Provide the (x, y) coordinate of the cell's center where the given text is located.  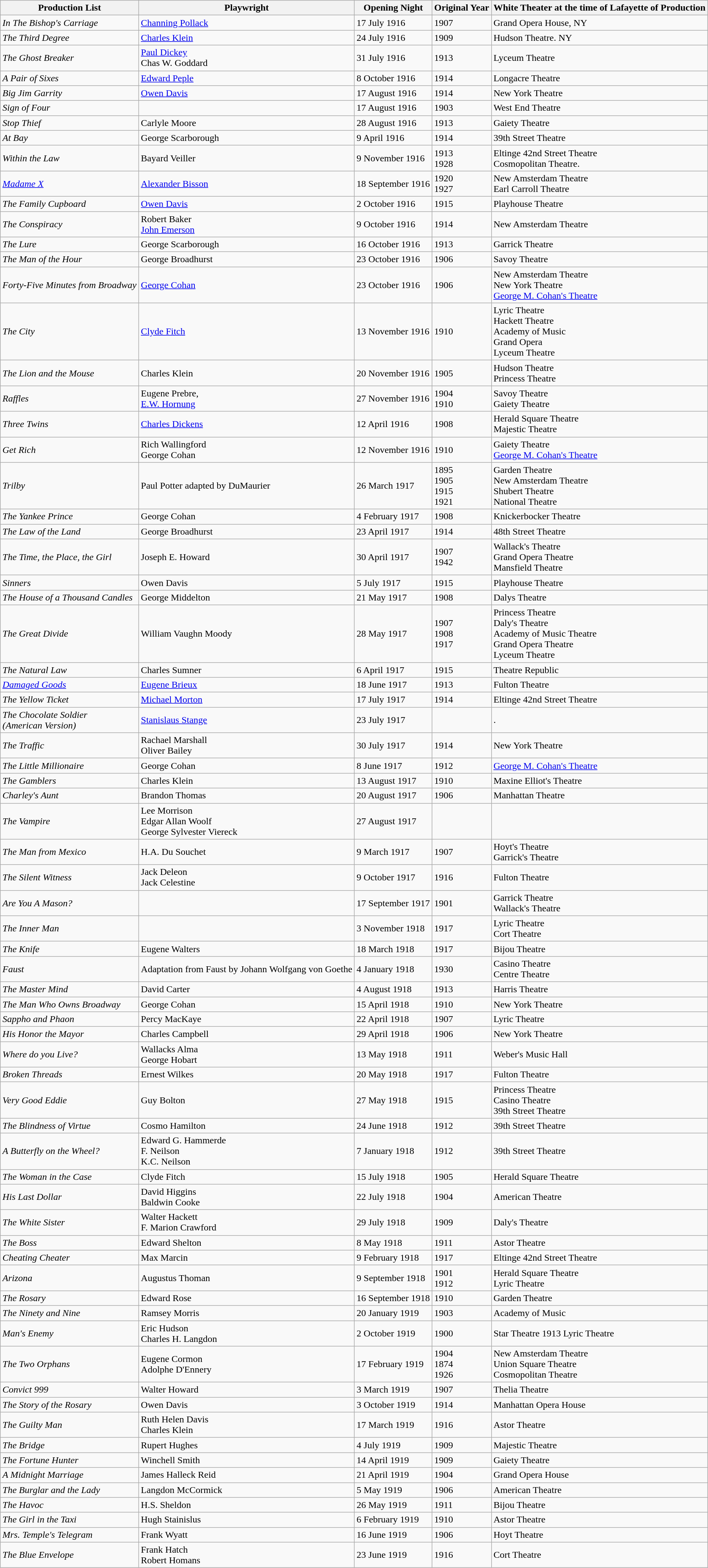
27 November 1916 (393, 399)
Savoy Theatre (599, 259)
The Man Who Owns Broadway (70, 1004)
20 November 1916 (393, 373)
Where do you Live? (70, 1054)
12 April 1916 (393, 424)
8 May 1918 (393, 1243)
New Amsterdam TheatreUnion Square TheatreCosmopolitan Theatre (599, 1364)
Jack DeleonJack Celestine (247, 878)
5 May 1919 (393, 1490)
Lyric TheatreCort Theatre (599, 929)
The Traffic (70, 746)
Edward Peple (247, 78)
The Third Degree (70, 38)
13 November 1916 (393, 332)
48th Street Theatre (599, 531)
9 September 1918 (393, 1278)
Herald Square TheatreLyric Theatre (599, 1278)
Hudson Theatre. NY (599, 38)
Man's Enemy (70, 1333)
Michael Morton (247, 700)
New Amsterdam TheatreEarl Carroll Theatre (599, 184)
Weber's Music Hall (599, 1054)
3 October 1919 (393, 1405)
29 July 1918 (393, 1222)
Original Year (462, 8)
Gaiety TheatreGeorge M. Cohan's Theatre (599, 450)
Harris Theatre (599, 989)
Charles Campbell (247, 1034)
17 July 1917 (393, 700)
The Boss (70, 1243)
The Knife (70, 949)
Three Twins (70, 424)
The Ghost Breaker (70, 58)
H.A. Du Souchet (247, 852)
30 April 1917 (393, 557)
Lee MorrisonEdgar Allan WoolfGeorge Sylvester Viereck (247, 821)
9 March 1917 (393, 852)
15 April 1918 (393, 1004)
The Little Millionaire (70, 766)
The Guilty Man (70, 1425)
Carlyle Moore (247, 123)
Hoyt Theatre (599, 1535)
Maxine Elliot's Theatre (599, 781)
Daly's Theatre (599, 1222)
Eugene Walters (247, 949)
The Gamblers (70, 781)
20 January 1919 (393, 1313)
Robert BakerJohn Emerson (247, 224)
Hoyt's TheatreGarrick's Theatre (599, 852)
Wallacks AlmaGeorge Hobart (247, 1054)
Hugh Stainislus (247, 1520)
16 June 1919 (393, 1535)
Charles Sumner (247, 670)
The Great Divide (70, 633)
The Story of the Rosary (70, 1405)
The Inner Man (70, 929)
31 July 1916 (393, 58)
Sign of Four (70, 108)
Walter HackettF. Marion Crawford (247, 1222)
3 March 1919 (393, 1390)
The Yankee Prince (70, 517)
1930 (462, 969)
20 August 1917 (393, 796)
The Chocolate Soldier(American Version) (70, 720)
Cosmo Hamilton (247, 1126)
Stop Thief (70, 123)
A Butterfly on the Wheel? (70, 1151)
New Amsterdam Theatre (599, 224)
Dalys Theatre (599, 597)
Frank Wyatt (247, 1535)
4 January 1918 (393, 969)
23 April 1917 (393, 531)
The Two Orphans (70, 1364)
1900 (462, 1333)
23 June 1919 (393, 1555)
27 May 1918 (393, 1100)
The Havoc (70, 1505)
Playwright (247, 8)
17 February 1919 (393, 1364)
16 September 1918 (393, 1298)
The Blue Envelope (70, 1555)
2 October 1916 (393, 204)
190418741926 (462, 1364)
15 July 1918 (393, 1177)
2 October 1919 (393, 1333)
Grand Opera House (599, 1475)
Eugene Prebre,E.W. Hornung (247, 399)
White Theater at the time of Lafayette of Production (599, 8)
New Amsterdam TheatreNew York TheatreGeorge M. Cohan's Theatre (599, 285)
The Time, the Place, the Girl (70, 557)
14 April 1919 (393, 1460)
A Midnight Marriage (70, 1475)
4 July 1919 (393, 1445)
Lyric TheatreHackett TheatreAcademy of MusicGrand OperaLyceum Theatre (599, 332)
28 May 1917 (393, 633)
Hudson TheatrePrincess Theatre (599, 373)
19131928 (462, 158)
The Vampire (70, 821)
West End Theatre (599, 108)
Sappho and Phaon (70, 1019)
4 August 1918 (393, 989)
Adaptation from Faust by Johann Wolfgang von Goethe (247, 969)
Rupert Hughes (247, 1445)
In The Bishop's Carriage (70, 23)
Garden TheatreNew Amsterdam TheatreShubert TheatreNational Theatre (599, 486)
Eric HudsonCharles H. Langdon (247, 1333)
Edward G. HammerdeF. NeilsonK.C. Neilson (247, 1151)
Langdon McCormick (247, 1490)
The Bridge (70, 1445)
21 May 1917 (393, 597)
Forty-Five Minutes from Broadway (70, 285)
Ruth Helen DavisCharles Klein (247, 1425)
The Man of the Hour (70, 259)
24 July 1916 (393, 38)
Brandon Thomas (247, 796)
The Yellow Ticket (70, 700)
7 January 1918 (393, 1151)
Garrick TheatreWallack's Theatre (599, 903)
The Woman in the Case (70, 1177)
Manhattan Opera House (599, 1405)
Rich WallingfordGeorge Cohan (247, 450)
Cort Theatre (599, 1555)
19201927 (462, 184)
The Silent Witness (70, 878)
Paul Potter adapted by DuMaurier (247, 486)
19041910 (462, 399)
Longacre Theatre (599, 78)
George M. Cohan's Theatre (599, 766)
The Burglar and the Lady (70, 1490)
Charles Dickens (247, 424)
1901 (462, 903)
Max Marcin (247, 1258)
Lyric Theatre (599, 1019)
26 March 1917 (393, 486)
Wallack's TheatreGrand Opera TheatreMansfield Theatre (599, 557)
Majestic Theatre (599, 1445)
. (599, 720)
Herald Square TheatreMajestic Theatre (599, 424)
The Man from Mexico (70, 852)
The Conspiracy (70, 224)
18 June 1917 (393, 685)
Bayard Veiller (247, 158)
22 July 1918 (393, 1197)
His Last Dollar (70, 1197)
Within the Law (70, 158)
The Rosary (70, 1298)
Guy Bolton (247, 1100)
18 September 1916 (393, 184)
Casino TheatreCentre Theatre (599, 969)
Ernest Wilkes (247, 1075)
9 April 1916 (393, 138)
David Carter (247, 989)
The Master Mind (70, 989)
Thelia Theatre (599, 1390)
Very Good Eddie (70, 1100)
Rachael MarshallOliver Bailey (247, 746)
Damaged Goods (70, 685)
30 July 1917 (393, 746)
Frank HatchRobert Homans (247, 1555)
1895190519151921 (462, 486)
3 November 1918 (393, 929)
The Lure (70, 245)
Raffles (70, 399)
17 March 1919 (393, 1425)
Big Jim Garrity (70, 93)
H.S. Sheldon (247, 1505)
13 May 1918 (393, 1054)
Convict 999 (70, 1390)
Winchell Smith (247, 1460)
5 July 1917 (393, 582)
18 March 1918 (393, 949)
Stanislaus Stange (247, 720)
6 April 1917 (393, 670)
Trilby (70, 486)
24 June 1918 (393, 1126)
The Family Cupboard (70, 204)
The Lion and the Mouse (70, 373)
4 February 1917 (393, 517)
Edward Rose (247, 1298)
Lyceum Theatre (599, 58)
17 September 1917 (393, 903)
Percy MacKaye (247, 1019)
The House of a Thousand Candles (70, 597)
20 May 1918 (393, 1075)
Joseph E. Howard (247, 557)
Eltinge 42nd Street TheatreCosmopolitan Theatre. (599, 158)
The Natural Law (70, 670)
Broken Threads (70, 1075)
Edward Shelton (247, 1243)
Eugene Brieux (247, 685)
Academy of Music (599, 1313)
9 February 1918 (393, 1258)
Garrick Theatre (599, 245)
23 July 1917 (393, 720)
Ramsey Morris (247, 1313)
Walter Howard (247, 1390)
190719081917 (462, 633)
Mrs. Temple's Telegram (70, 1535)
Eugene CormonAdolphe D'Ennery (247, 1364)
19011912 (462, 1278)
28 August 1916 (393, 123)
9 October 1916 (393, 224)
9 October 1917 (393, 878)
Manhattan Theatre (599, 796)
Cheating Cheater (70, 1258)
26 May 1919 (393, 1505)
The Fortune Hunter (70, 1460)
Production List (70, 8)
Princess TheatreCasino Theatre39th Street Theatre (599, 1100)
Get Rich (70, 450)
Arizona (70, 1278)
David HigginsBaldwin Cooke (247, 1197)
Paul DickeyChas W. Goddard (247, 58)
At Bay (70, 138)
Are You A Mason? (70, 903)
Madame X (70, 184)
12 November 1916 (393, 450)
8 June 1917 (393, 766)
16 October 1916 (393, 245)
The City (70, 332)
9 November 1916 (393, 158)
Star Theatre 1913 Lyric Theatre (599, 1333)
The Ninety and Nine (70, 1313)
Garden Theatre (599, 1298)
The Blindness of Virtue (70, 1126)
19071942 (462, 557)
Charley's Aunt (70, 796)
George Middelton (247, 597)
William Vaughn Moody (247, 633)
8 October 1916 (393, 78)
21 April 1919 (393, 1475)
Opening Night (393, 8)
A Pair of Sixes (70, 78)
29 April 1918 (393, 1034)
The White Sister (70, 1222)
The Girl in the Taxi (70, 1520)
The Law of the Land (70, 531)
Faust (70, 969)
6 February 1919 (393, 1520)
17 July 1916 (393, 23)
Savoy TheatreGaiety Theatre (599, 399)
Sinners (70, 582)
Channing Pollack (247, 23)
Alexander Bisson (247, 184)
Princess TheatreDaly's TheatreAcademy of Music TheatreGrand Opera TheatreLyceum Theatre (599, 633)
Knickerbocker Theatre (599, 517)
22 April 1918 (393, 1019)
His Honor the Mayor (70, 1034)
13 August 1917 (393, 781)
Augustus Thoman (247, 1278)
Herald Square Theatre (599, 1177)
Theatre Republic (599, 670)
James Halleck Reid (247, 1475)
27 August 1917 (393, 821)
Grand Opera House, NY (599, 23)
